Detect which cell encompasses the target text, then output its (x, y) center coordinate. 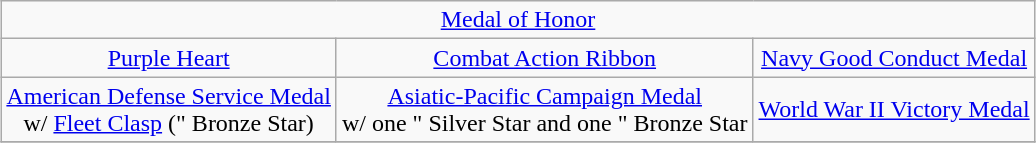
World War II Victory Medal (894, 110)
Navy Good Conduct Medal (894, 58)
American Defense Service Medalw/ Fleet Clasp (" Bronze Star) (169, 110)
Purple Heart (169, 58)
Asiatic-Pacific Campaign Medalw/ one " Silver Star and one " Bronze Star (544, 110)
Medal of Honor (518, 20)
Combat Action Ribbon (544, 58)
